Locate the cell with the specified text and output its (x, y) center coordinate. 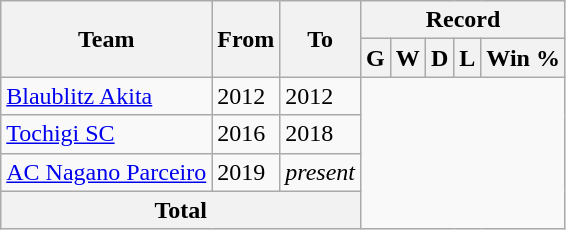
Record (464, 20)
Tochigi SC (106, 134)
G (376, 58)
present (320, 172)
To (320, 39)
AC Nagano Parceiro (106, 172)
Blaublitz Akita (106, 96)
2019 (246, 172)
Win % (524, 58)
2016 (246, 134)
Team (106, 39)
Total (181, 210)
D (439, 58)
2018 (320, 134)
From (246, 39)
W (408, 58)
L (468, 58)
